Capture the cell that displays the provided text and extract its (X, Y) central coordinate. 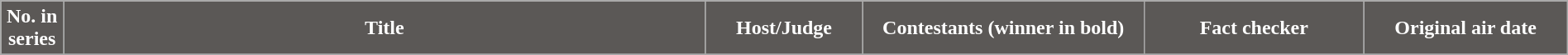
Contestants (winner in bold) (1004, 28)
No. in series (32, 28)
Original air date (1465, 28)
Host/Judge (784, 28)
Title (385, 28)
Fact checker (1254, 28)
